Find where the given text appears and provide that cell's center as (X, Y) coordinate. 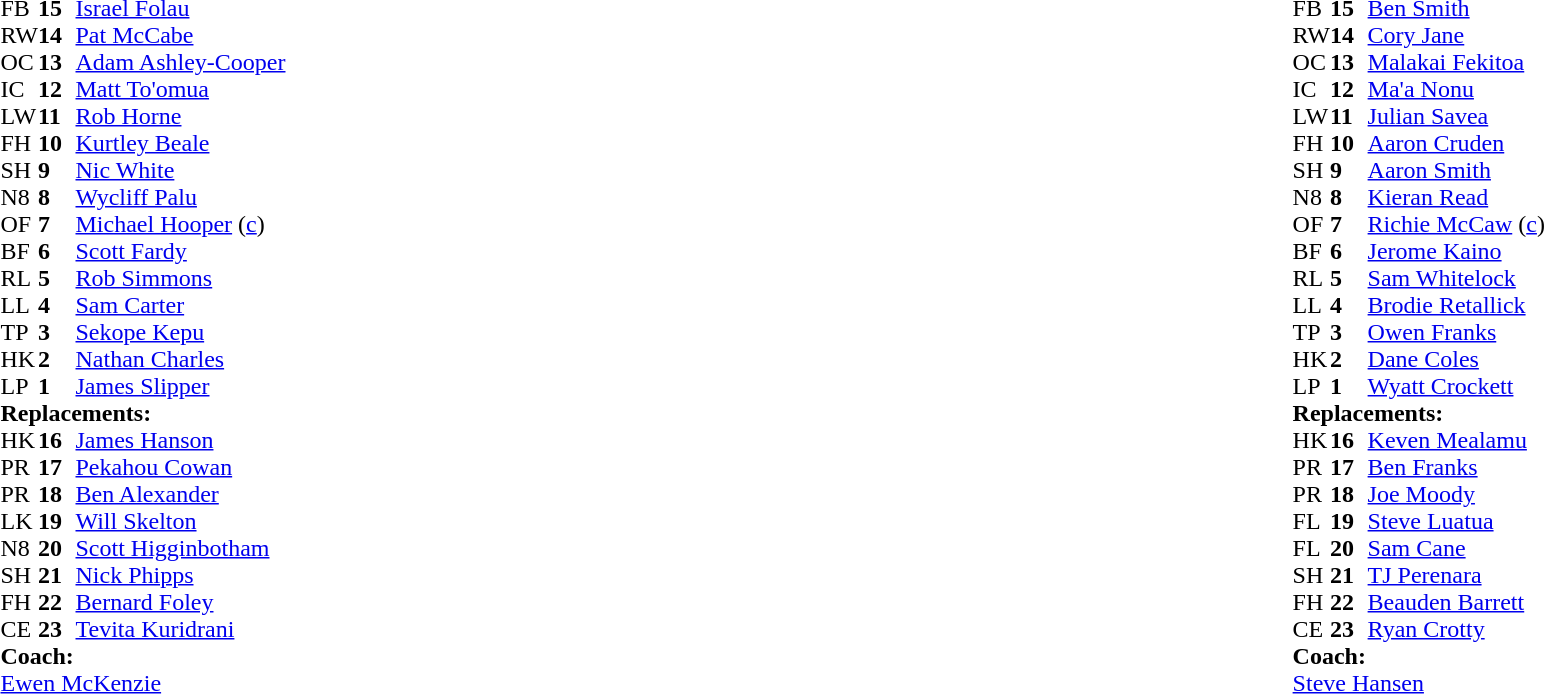
LK (19, 522)
Sekope Kepu (181, 332)
Wycliff Palu (181, 198)
Pekahou Cowan (181, 468)
Replacements: (142, 414)
James Hanson (181, 440)
Sam Carter (181, 306)
Bernard Foley (181, 602)
Michael Hooper (c) (181, 224)
Scott Fardy (181, 252)
Ben Alexander (181, 494)
Tevita Kuridrani (181, 630)
James Slipper (181, 386)
Nathan Charles (181, 360)
Pat McCabe (181, 36)
Coach: (142, 656)
Kurtley Beale (181, 144)
Nick Phipps (181, 576)
Matt To'omua (181, 90)
Nic White (181, 170)
Will Skelton (181, 522)
Rob Horne (181, 116)
Adam Ashley-Cooper (181, 62)
Rob Simmons (181, 278)
Scott Higginbotham (181, 548)
